Return the [X, Y] coordinate for the center point of the cell that contains the specified text.  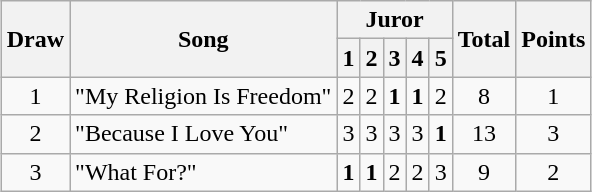
"What For?" [204, 172]
Juror [394, 20]
9 [484, 172]
Song [204, 39]
Points [554, 39]
8 [484, 96]
5 [440, 58]
"Because I Love You" [204, 134]
"My Religion Is Freedom" [204, 96]
4 [418, 58]
13 [484, 134]
Total [484, 39]
Draw [35, 39]
